Return [X, Y] of the center of cell containing provided text 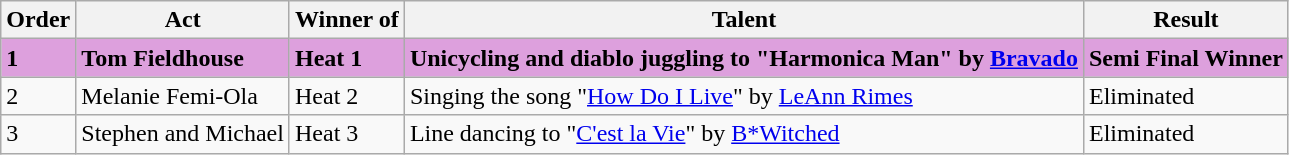
Talent [744, 20]
Line dancing to "C'est la Vie" by B*Witched [744, 134]
Heat 3 [346, 134]
Semi Final Winner [1186, 58]
Unicycling and diablo juggling to "Harmonica Man" by Bravado [744, 58]
Result [1186, 20]
1 [38, 58]
2 [38, 96]
Tom Fieldhouse [183, 58]
3 [38, 134]
Heat 2 [346, 96]
Winner of [346, 20]
Melanie Femi-Ola [183, 96]
Act [183, 20]
Order [38, 20]
Stephen and Michael [183, 134]
Singing the song "How Do I Live" by LeAnn Rimes [744, 96]
Heat 1 [346, 58]
